Identify which cell holds the provided text, then report its (X, Y) central coordinate. 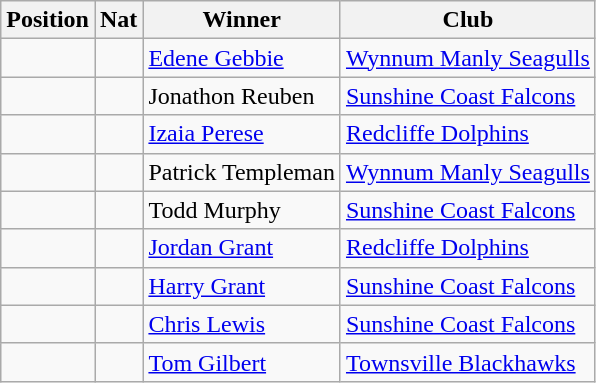
Jordan Grant (242, 248)
Townsville Blackhawks (468, 362)
Patrick Templeman (242, 172)
Jonathon Reuben (242, 96)
Todd Murphy (242, 210)
Izaia Perese (242, 134)
Nat (118, 20)
Chris Lewis (242, 324)
Club (468, 20)
Tom Gilbert (242, 362)
Winner (242, 20)
Harry Grant (242, 286)
Edene Gebbie (242, 58)
Position (48, 20)
